Output the [X, Y] coordinate of the center of the cell containing the given text.  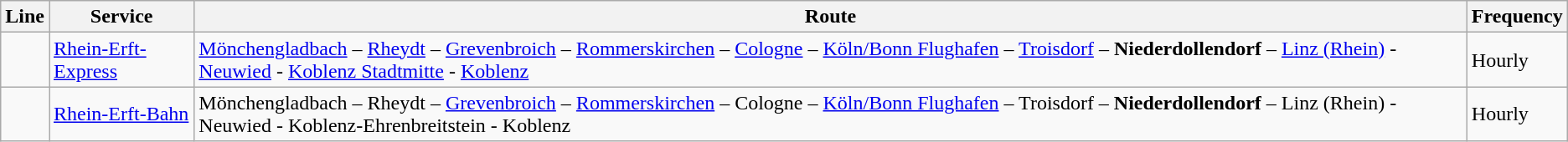
Route [831, 17]
Rhein-Erft-Express [121, 60]
Rhein-Erft-Bahn [121, 114]
Frequency [1517, 17]
Service [121, 17]
Line [25, 17]
